Identify which cell holds the provided text, then report its (X, Y) central coordinate. 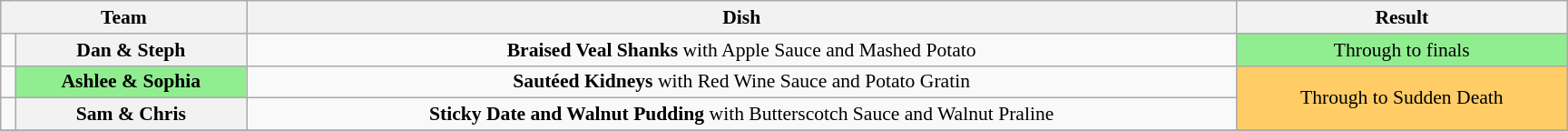
Ashlee & Sophia (131, 82)
Dan & Steph (131, 50)
Sticky Date and Walnut Pudding with Butterscotch Sauce and Walnut Praline (741, 115)
Sam & Chris (131, 115)
Through to Sudden Death (1401, 98)
Result (1401, 17)
Braised Veal Shanks with Apple Sauce and Mashed Potato (741, 50)
Dish (741, 17)
Team (123, 17)
Sautéed Kidneys with Red Wine Sauce and Potato Gratin (741, 82)
Through to finals (1401, 50)
